Search for the cell housing the specified text and yield its (X, Y) center coordinate. 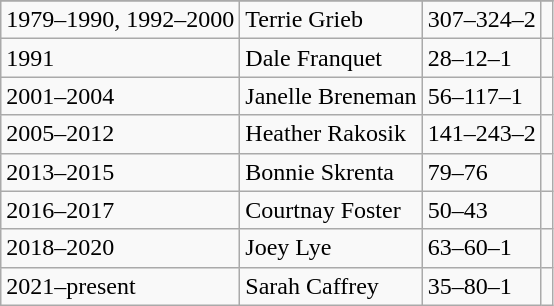
307–324–2 (482, 20)
Terrie Grieb (331, 20)
1991 (120, 58)
2021–present (120, 286)
2001–2004 (120, 96)
Dale Franquet (331, 58)
Courtnay Foster (331, 210)
63–60–1 (482, 248)
56–117–1 (482, 96)
Bonnie Skrenta (331, 172)
2013–2015 (120, 172)
Heather Rakosik (331, 134)
2005–2012 (120, 134)
Sarah Caffrey (331, 286)
1979–1990, 1992–2000 (120, 20)
79–76 (482, 172)
Joey Lye (331, 248)
Janelle Breneman (331, 96)
141–243–2 (482, 134)
50–43 (482, 210)
2016–2017 (120, 210)
35–80–1 (482, 286)
2018–2020 (120, 248)
28–12–1 (482, 58)
